Output the (X, Y) coordinate of the center of the cell containing the given text.  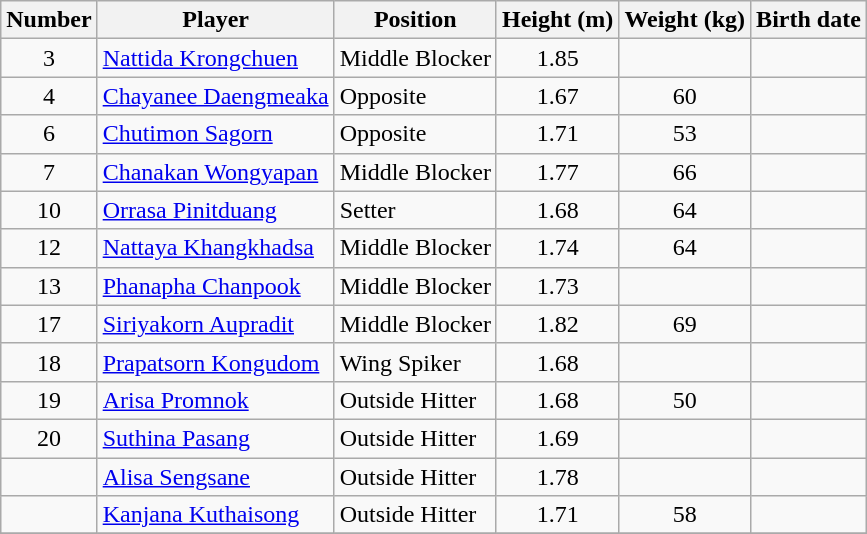
6 (49, 134)
12 (49, 248)
1.78 (557, 477)
1.67 (557, 96)
Nattaya Khangkhadsa (216, 248)
Number (49, 20)
53 (685, 134)
1.85 (557, 58)
19 (49, 400)
17 (49, 324)
10 (49, 210)
Orrasa Pinitduang (216, 210)
66 (685, 172)
13 (49, 286)
50 (685, 400)
7 (49, 172)
18 (49, 362)
Prapatsorn Kongudom (216, 362)
Setter (415, 210)
Kanjana Kuthaisong (216, 515)
1.69 (557, 438)
Weight (kg) (685, 20)
Alisa Sengsane (216, 477)
58 (685, 515)
Wing Spiker (415, 362)
3 (49, 58)
1.73 (557, 286)
Arisa Promnok (216, 400)
Height (m) (557, 20)
Nattida Krongchuen (216, 58)
1.82 (557, 324)
Suthina Pasang (216, 438)
Phanapha Chanpook (216, 286)
20 (49, 438)
69 (685, 324)
60 (685, 96)
4 (49, 96)
Chayanee Daengmeaka (216, 96)
1.74 (557, 248)
Chanakan Wongyapan (216, 172)
Siriyakorn Aupradit (216, 324)
Position (415, 20)
Chutimon Sagorn (216, 134)
1.77 (557, 172)
Birth date (809, 20)
Player (216, 20)
